Output the (x, y) coordinate of the center of the cell containing the given text.  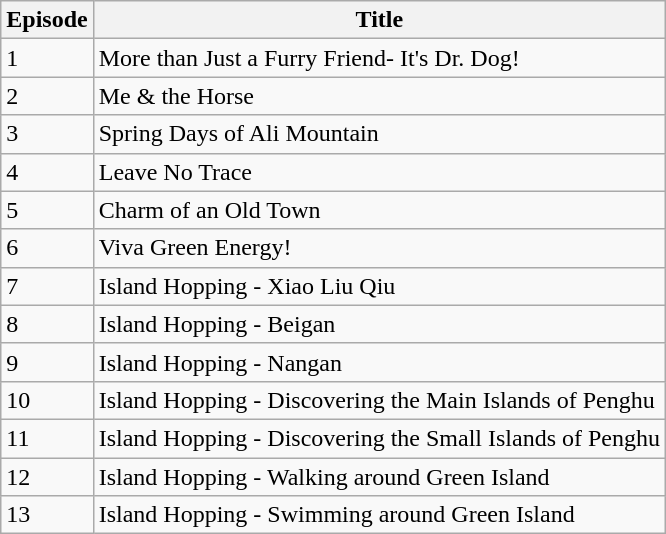
Island Hopping - Nangan (379, 362)
5 (47, 210)
8 (47, 324)
Island Hopping - Xiao Liu Qiu (379, 286)
Charm of an Old Town (379, 210)
Island Hopping - Walking around Green Island (379, 477)
1 (47, 58)
10 (47, 400)
Island Hopping - Discovering the Main Islands of Penghu (379, 400)
9 (47, 362)
Island Hopping - Discovering the Small Islands of Penghu (379, 438)
4 (47, 172)
6 (47, 248)
More than Just a Furry Friend- It's Dr. Dog! (379, 58)
Me & the Horse (379, 96)
11 (47, 438)
12 (47, 477)
Spring Days of Ali Mountain (379, 134)
Title (379, 20)
Episode (47, 20)
Island Hopping - Swimming around Green Island (379, 515)
2 (47, 96)
Leave No Trace (379, 172)
7 (47, 286)
Island Hopping - Beigan (379, 324)
Viva Green Energy! (379, 248)
3 (47, 134)
13 (47, 515)
